Search for the cell housing the specified text and yield its [x, y] center coordinate. 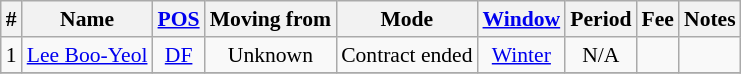
Fee [657, 19]
N/A [600, 55]
DF [179, 55]
Notes [710, 19]
Lee Boo-Yeol [88, 55]
Window [521, 19]
Period [600, 19]
1 [12, 55]
POS [179, 19]
Contract ended [406, 55]
Name [88, 19]
Moving from [270, 19]
Winter [521, 55]
Mode [406, 19]
# [12, 19]
Unknown [270, 55]
